Provide the (x, y) coordinate of the cell's center where the given text is located.  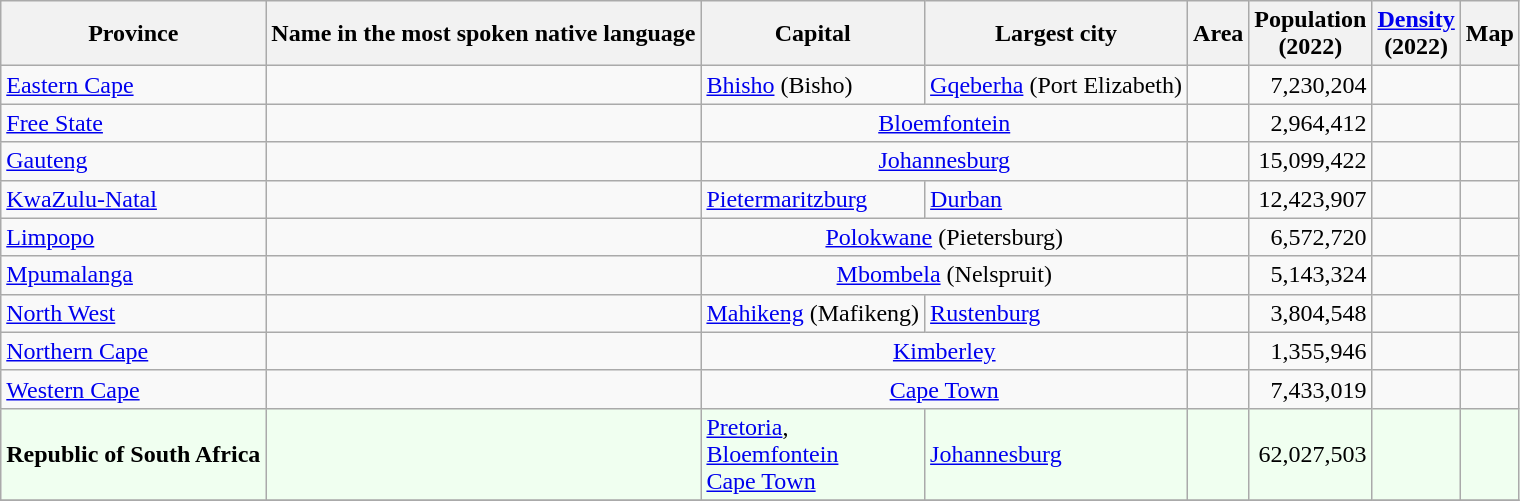
Bloemfontein (944, 123)
Capital (813, 34)
Eastern Cape (134, 85)
Population(2022) (1310, 34)
KwaZulu-Natal (134, 199)
North West (134, 313)
Area (1218, 34)
Durban (1056, 199)
Republic of South Africa (134, 454)
Mpumalanga (134, 275)
1,355,946 (1310, 351)
Kimberley (944, 351)
2,964,412 (1310, 123)
Province (134, 34)
7,230,204 (1310, 85)
Mahikeng (Mafikeng) (813, 313)
Name in the most spoken native language (484, 34)
62,027,503 (1310, 454)
Map (1490, 34)
Mbombela (Nelspruit) (944, 275)
5,143,324 (1310, 275)
Gqeberha (Port Elizabeth) (1056, 85)
Pretoria, Bloemfontein Cape Town (813, 454)
12,423,907 (1310, 199)
Polokwane (Pietersburg) (944, 237)
Limpopo (134, 237)
6,572,720 (1310, 237)
Largest city (1056, 34)
Western Cape (134, 389)
Pietermaritzburg (813, 199)
Northern Cape (134, 351)
Density(2022) (1416, 34)
Bhisho (Bisho) (813, 85)
Free State (134, 123)
15,099,422 (1310, 161)
7,433,019 (1310, 389)
Gauteng (134, 161)
Rustenburg (1056, 313)
3,804,548 (1310, 313)
Cape Town (944, 389)
